Search for the cell housing the specified text and yield its [x, y] center coordinate. 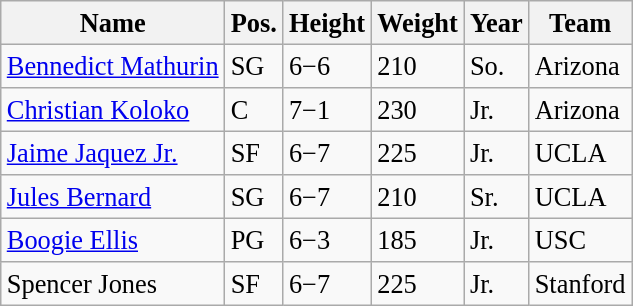
Year [496, 22]
Team [580, 22]
6−6 [327, 66]
Spencer Jones [113, 284]
Weight [418, 22]
Jaime Jaquez Jr. [113, 153]
So. [496, 66]
Pos. [254, 22]
7−1 [327, 109]
230 [418, 109]
185 [418, 240]
Boogie Ellis [113, 240]
Christian Koloko [113, 109]
6−3 [327, 240]
Jules Bernard [113, 197]
Name [113, 22]
USC [580, 240]
PG [254, 240]
Stanford [580, 284]
Sr. [496, 197]
Height [327, 22]
Bennedict Mathurin [113, 66]
C [254, 109]
